Search for the cell housing the specified text and yield its (X, Y) center coordinate. 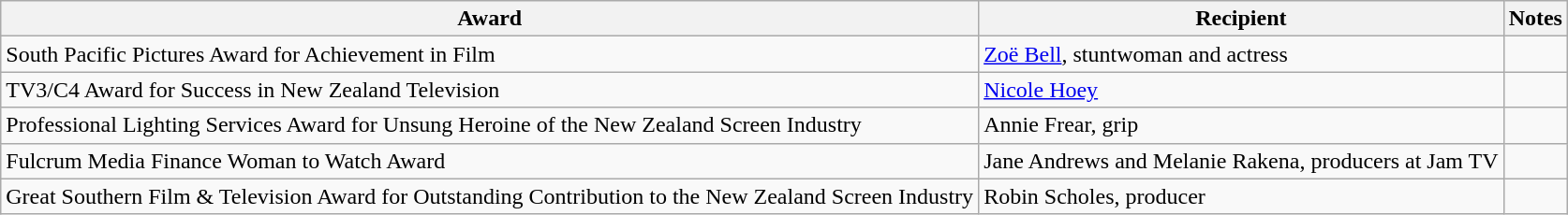
Nicole Hoey (1241, 90)
TV3/C4 Award for Success in New Zealand Television (490, 90)
Fulcrum Media Finance Woman to Watch Award (490, 161)
Great Southern Film & Television Award for Outstanding Contribution to the New Zealand Screen Industry (490, 196)
South Pacific Pictures Award for Achievement in Film (490, 54)
Jane Andrews and Melanie Rakena, producers at Jam TV (1241, 161)
Annie Frear, grip (1241, 125)
Zoë Bell, stuntwoman and actress (1241, 54)
Professional Lighting Services Award for Unsung Heroine of the New Zealand Screen Industry (490, 125)
Notes (1535, 19)
Award (490, 19)
Robin Scholes, producer (1241, 196)
Recipient (1241, 19)
